Locate the cell with the specified text and output its (X, Y) center coordinate. 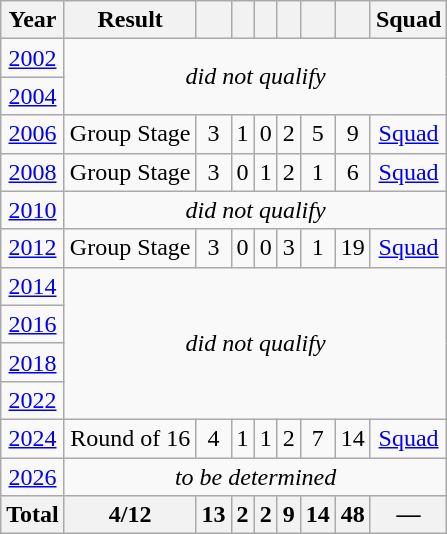
to be determined (256, 477)
48 (352, 515)
2004 (33, 96)
Total (33, 515)
2018 (33, 362)
2008 (33, 172)
Year (33, 20)
2010 (33, 210)
— (408, 515)
2016 (33, 324)
7 (318, 438)
2014 (33, 286)
13 (214, 515)
4 (214, 438)
2006 (33, 134)
2024 (33, 438)
4/12 (130, 515)
Round of 16 (130, 438)
19 (352, 248)
6 (352, 172)
2002 (33, 58)
5 (318, 134)
2012 (33, 248)
2022 (33, 400)
2026 (33, 477)
Result (130, 20)
